Return the (X, Y) coordinate for the center point of the cell that contains the specified text.  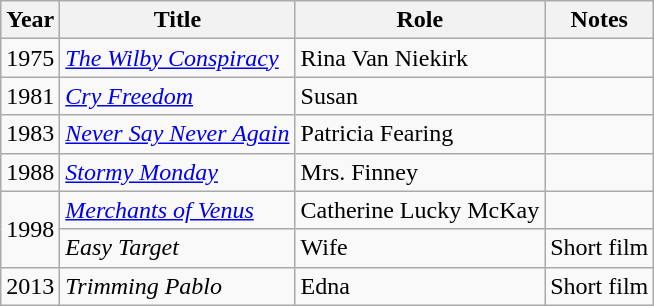
Trimming Pablo (178, 286)
Title (178, 20)
Catherine Lucky McKay (420, 210)
The Wilby Conspiracy (178, 58)
Rina Van Niekirk (420, 58)
1975 (30, 58)
Year (30, 20)
Edna (420, 286)
Susan (420, 96)
Role (420, 20)
Patricia Fearing (420, 134)
Merchants of Venus (178, 210)
Mrs. Finney (420, 172)
1983 (30, 134)
1998 (30, 229)
Wife (420, 248)
2013 (30, 286)
Notes (600, 20)
1981 (30, 96)
1988 (30, 172)
Cry Freedom (178, 96)
Easy Target (178, 248)
Never Say Never Again (178, 134)
Stormy Monday (178, 172)
